Determine the (x, y) coordinate at the center of the cell enclosing the given text.  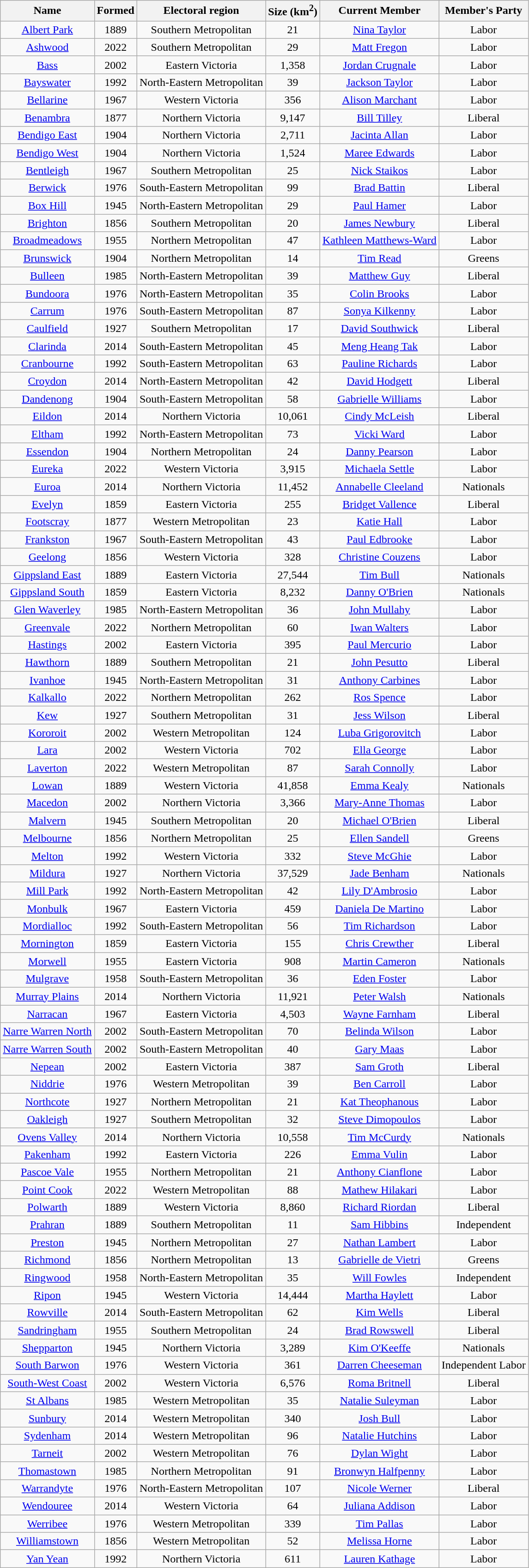
Nick Staikos (379, 170)
Sandringham (47, 1330)
Tim McCurdy (379, 1137)
40 (293, 1049)
14 (293, 258)
611 (293, 1559)
Current Member (379, 11)
Lauren Kathage (379, 1559)
Monbulk (47, 908)
Christine Couzens (379, 557)
76 (293, 1453)
Maree Edwards (379, 153)
Kalkallo (47, 698)
Ivanhoe (47, 680)
Bayswater (47, 82)
Katie Hall (379, 522)
45 (293, 346)
Eildon (47, 416)
10,061 (293, 416)
Ben Carroll (379, 1084)
Bundoora (47, 293)
St Albans (47, 1400)
Hastings (47, 645)
Roma Britnell (379, 1383)
8,860 (293, 1207)
226 (293, 1154)
8,232 (293, 592)
56 (293, 926)
Colin Brooks (379, 293)
Luba Grigorovitch (379, 733)
6,576 (293, 1383)
Natalie Suleyman (379, 1400)
Eltham (47, 434)
73 (293, 434)
Steve Dimopoulos (379, 1119)
Gabrielle de Vietri (379, 1260)
340 (293, 1418)
Eden Foster (379, 979)
Natalie Hutchins (379, 1435)
361 (293, 1365)
60 (293, 627)
Croydon (47, 381)
Tarneit (47, 1453)
Ashwood (47, 47)
South Barwon (47, 1365)
339 (293, 1524)
Tim Pallas (379, 1524)
Melissa Horne (379, 1541)
Danny Pearson (379, 452)
Benambra (47, 118)
Kew (47, 715)
Mill Park (47, 891)
Emma Kealy (379, 785)
13 (293, 1260)
Footscray (47, 522)
Northcote (47, 1102)
Ovens Valley (47, 1137)
908 (293, 961)
Lowan (47, 785)
Ros Spence (379, 698)
Lara (47, 750)
Steve McGhie (379, 856)
Matt Fregon (379, 47)
Murray Plains (47, 996)
Werribee (47, 1524)
Chris Crewther (379, 944)
Eureka (47, 469)
Kim O'Keeffe (379, 1348)
Jordan Crugnale (379, 65)
Geelong (47, 557)
Nathan Lambert (379, 1242)
Jade Benham (379, 873)
Pakenham (47, 1154)
David Hodgett (379, 381)
Warrandyte (47, 1488)
14,444 (293, 1295)
Berwick (47, 188)
Albert Park (47, 30)
Bulleen (47, 276)
Bendigo West (47, 153)
Cranbourne (47, 363)
Yan Yean (47, 1559)
Emma Vulin (379, 1154)
356 (293, 100)
1,524 (293, 153)
South-West Coast (47, 1383)
99 (293, 188)
Narre Warren South (47, 1049)
Essendon (47, 452)
Will Fowles (379, 1278)
Name (47, 11)
Greenvale (47, 627)
Iwan Walters (379, 627)
58 (293, 399)
Brighton (47, 223)
27 (293, 1242)
395 (293, 645)
62 (293, 1313)
3,915 (293, 469)
52 (293, 1541)
David Southwick (379, 328)
Point Cook (47, 1189)
Hawthorn (47, 663)
Danny O'Brien (379, 592)
Mornington (47, 944)
Pauline Richards (379, 363)
Box Hill (47, 205)
Matthew Guy (379, 276)
Jacinta Allan (379, 135)
Mulgrave (47, 979)
70 (293, 1031)
Michaela Settle (379, 469)
3,366 (293, 803)
Nicole Werner (379, 1488)
Brad Rowswell (379, 1330)
Bronwyn Halfpenny (379, 1471)
Darren Cheeseman (379, 1365)
23 (293, 522)
Peter Walsh (379, 996)
Preston (47, 1242)
332 (293, 856)
James Newbury (379, 223)
Annabelle Cleeland (379, 487)
Electoral region (201, 11)
Morwell (47, 961)
Nepean (47, 1067)
Laverton (47, 768)
Brad Battin (379, 188)
10,558 (293, 1137)
Member's Party (483, 11)
Paul Edbrooke (379, 539)
155 (293, 944)
Gabrielle Williams (379, 399)
41,858 (293, 785)
Anthony Carbines (379, 680)
Williamstown (47, 1541)
Sydenham (47, 1435)
Glen Waverley (47, 609)
Caulfield (47, 328)
Formed (116, 11)
Macedon (47, 803)
Ripon (47, 1295)
Ellen Sandell (379, 838)
Carrum (47, 311)
Bill Tilley (379, 118)
32 (293, 1119)
Brunswick (47, 258)
Vicki Ward (379, 434)
Frankston (47, 539)
262 (293, 698)
11 (293, 1225)
Juliana Addison (379, 1506)
Narre Warren North (47, 1031)
Tim Richardson (379, 926)
Paul Hamer (379, 205)
63 (293, 363)
1,358 (293, 65)
Dylan Wight (379, 1453)
11,921 (293, 996)
Wendouree (47, 1506)
Bentleigh (47, 170)
Size (km2) (293, 11)
9,147 (293, 118)
387 (293, 1067)
Independent Labor (483, 1365)
459 (293, 908)
Gary Maas (379, 1049)
Mildura (47, 873)
Sam Hibbins (379, 1225)
Paul Mercurio (379, 645)
Lily D'Ambrosio (379, 891)
Mordialloc (47, 926)
328 (293, 557)
37,529 (293, 873)
Oakleigh (47, 1119)
Shepparton (47, 1348)
Martha Haylett (379, 1295)
Sonya Kilkenny (379, 311)
Kathleen Matthews-Ward (379, 241)
Nina Taylor (379, 30)
Sarah Connolly (379, 768)
Bendigo East (47, 135)
702 (293, 750)
Gippsland East (47, 574)
Kat Theophanous (379, 1102)
Tim Bull (379, 574)
107 (293, 1488)
Dandenong (47, 399)
Josh Bull (379, 1418)
124 (293, 733)
Clarinda (47, 346)
Belinda Wilson (379, 1031)
47 (293, 241)
2,711 (293, 135)
Malvern (47, 820)
Bass (47, 65)
Bellarine (47, 100)
Rowville (47, 1313)
17 (293, 328)
Cindy McLeish (379, 416)
Michael O'Brien (379, 820)
88 (293, 1189)
Melton (47, 856)
Euroa (47, 487)
4,503 (293, 1014)
Niddrie (47, 1084)
Daniela De Martino (379, 908)
Sunbury (47, 1418)
Sam Groth (379, 1067)
11,452 (293, 487)
Gippsland South (47, 592)
Kim Wells (379, 1313)
John Pesutto (379, 663)
Anthony Cianflone (379, 1172)
Bridget Vallence (379, 504)
Evelyn (47, 504)
Narracan (47, 1014)
96 (293, 1435)
27,544 (293, 574)
Ringwood (47, 1278)
Jackson Taylor (379, 82)
64 (293, 1506)
Kororoit (47, 733)
John Mullahy (379, 609)
Richmond (47, 1260)
Pascoe Vale (47, 1172)
255 (293, 504)
Ella George (379, 750)
Jess Wilson (379, 715)
Thomastown (47, 1471)
Melbourne (47, 838)
Meng Heang Tak (379, 346)
Mathew Hilakari (379, 1189)
Alison Marchant (379, 100)
43 (293, 539)
Polwarth (47, 1207)
Prahran (47, 1225)
91 (293, 1471)
3,289 (293, 1348)
Broadmeadows (47, 241)
Martin Cameron (379, 961)
Richard Riordan (379, 1207)
Wayne Farnham (379, 1014)
Mary-Anne Thomas (379, 803)
Tim Read (379, 258)
